Return the (x, y) coordinate for the center point of the cell that contains the specified text.  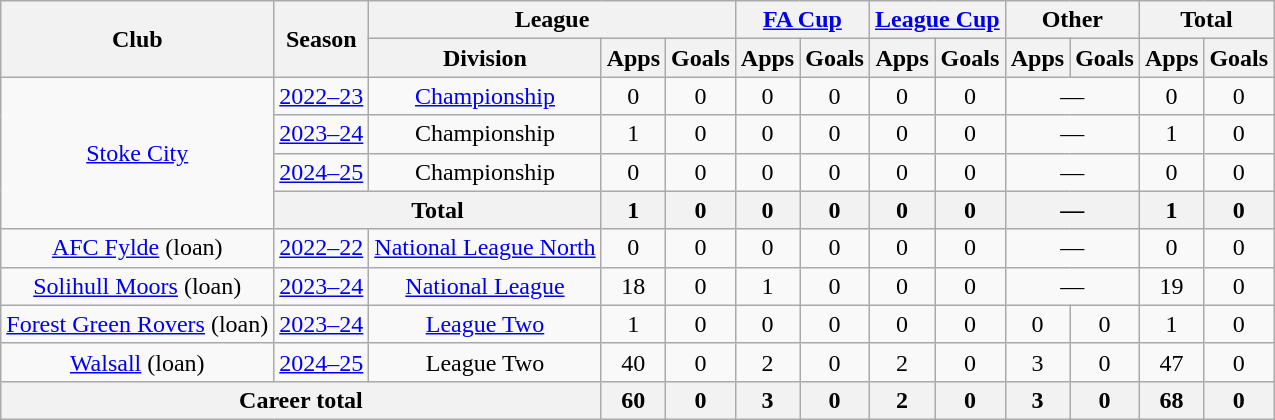
FA Cup (802, 20)
Forest Green Rovers (loan) (138, 324)
Solihull Moors (loan) (138, 286)
47 (1171, 362)
Stoke City (138, 153)
League (552, 20)
2022–22 (322, 248)
Career total (301, 400)
Season (322, 39)
68 (1171, 400)
National League (485, 286)
2022–23 (322, 96)
Club (138, 39)
Other (1072, 20)
40 (633, 362)
19 (1171, 286)
Division (485, 58)
National League North (485, 248)
60 (633, 400)
League Cup (937, 20)
AFC Fylde (loan) (138, 248)
18 (633, 286)
Walsall (loan) (138, 362)
